Extract the (x, y) coordinate from the center of the cell holding the provided text.  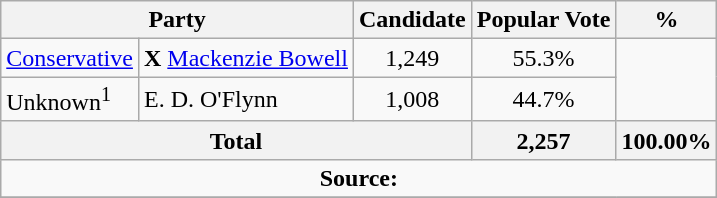
% (666, 20)
X Mackenzie Bowell (246, 58)
100.00% (666, 140)
55.3% (544, 58)
E. D. O'Flynn (246, 100)
Popular Vote (544, 20)
2,257 (544, 140)
Total (236, 140)
44.7% (544, 100)
Source: (359, 178)
Candidate (412, 20)
1,008 (412, 100)
1,249 (412, 58)
Party (178, 20)
Conservative (70, 58)
Unknown1 (70, 100)
